Find where the given text appears and provide that cell's center as (x, y) coordinate. 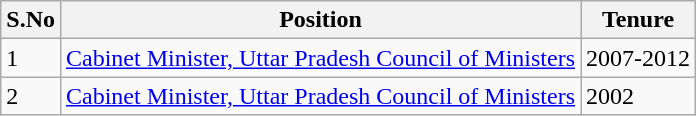
2007-2012 (638, 58)
S.No (31, 20)
1 (31, 58)
Position (320, 20)
Tenure (638, 20)
2002 (638, 96)
2 (31, 96)
